Search for the cell housing the specified text and yield its [x, y] center coordinate. 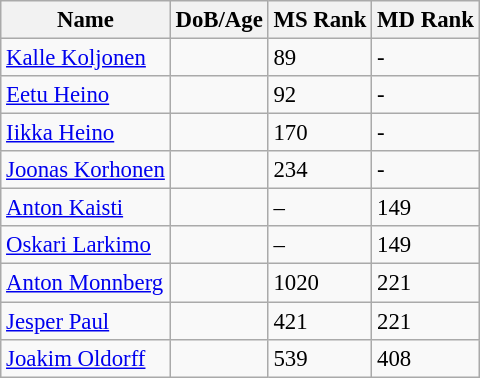
Iikka Heino [86, 133]
Anton Monnberg [86, 283]
1020 [320, 283]
Jesper Paul [86, 321]
Joonas Korhonen [86, 170]
408 [426, 358]
539 [320, 358]
Name [86, 20]
92 [320, 95]
DoB/Age [219, 20]
MS Rank [320, 20]
89 [320, 58]
Eetu Heino [86, 95]
421 [320, 321]
170 [320, 133]
Oskari Larkimo [86, 245]
MD Rank [426, 20]
Kalle Koljonen [86, 58]
234 [320, 170]
Joakim Oldorff [86, 358]
Anton Kaisti [86, 208]
